Detect which cell encompasses the target text, then output its [x, y] center coordinate. 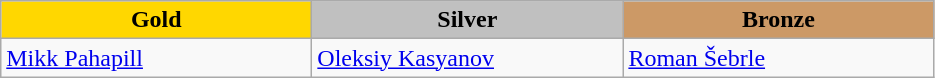
Bronze [778, 20]
Gold [156, 20]
Roman Šebrle [778, 58]
Oleksiy Kasyanov [468, 58]
Silver [468, 20]
Mikk Pahapill [156, 58]
